Pinpoint the cell where the given text exists, returning its (X, Y) midpoint coordinate. 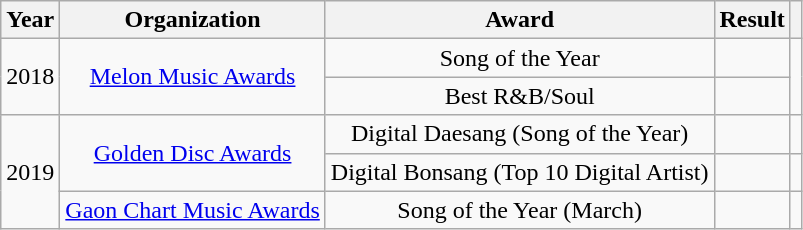
2018 (30, 77)
Song of the Year (520, 58)
Melon Music Awards (193, 77)
Organization (193, 20)
Song of the Year (March) (520, 210)
Year (30, 20)
Gaon Chart Music Awards (193, 210)
2019 (30, 172)
Result (752, 20)
Digital Bonsang (Top 10 Digital Artist) (520, 172)
Award (520, 20)
Golden Disc Awards (193, 153)
Digital Daesang (Song of the Year) (520, 134)
Best R&B/Soul (520, 96)
